Capture the cell that displays the provided text and extract its (x, y) central coordinate. 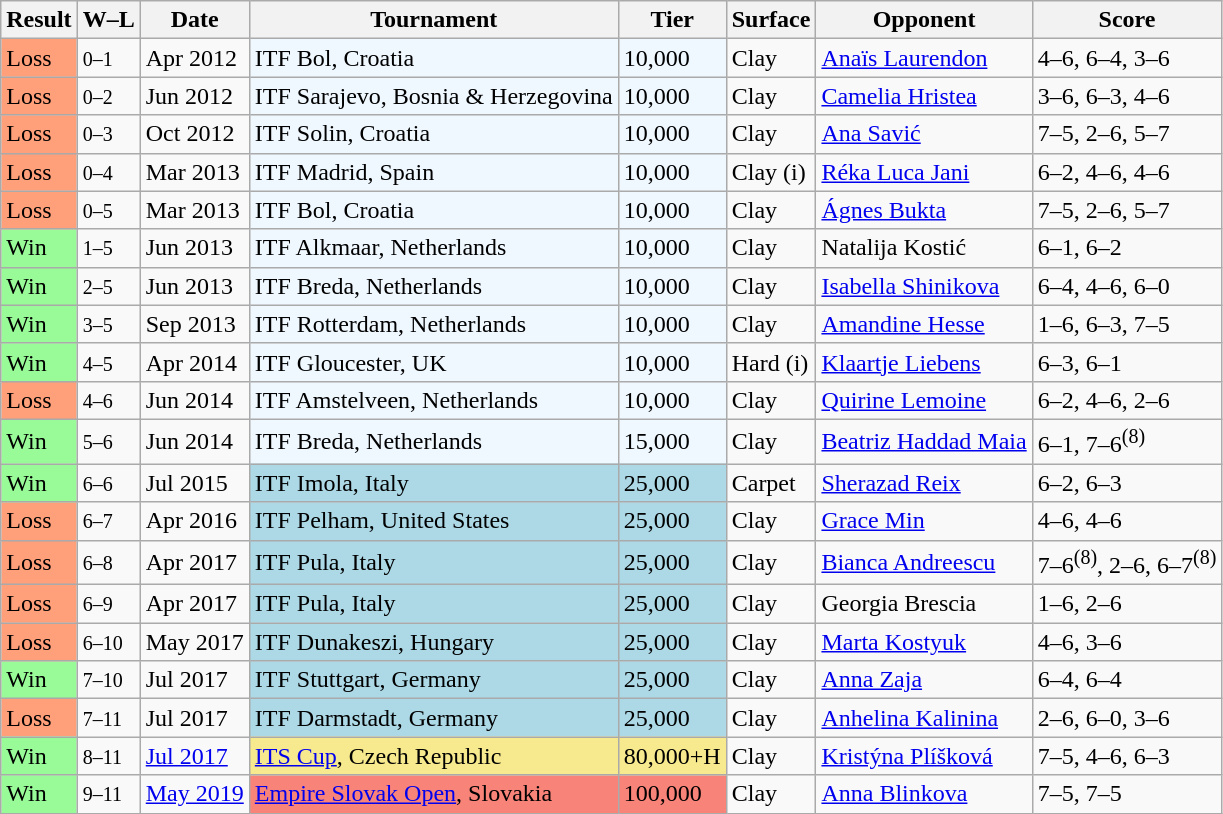
15,000 (672, 442)
Oct 2012 (194, 134)
7–10 (108, 680)
ITF Madrid, Spain (434, 172)
6–2, 4–6, 4–6 (1127, 172)
9–11 (108, 794)
80,000+H (672, 756)
Tournament (434, 20)
ITF Darmstadt, Germany (434, 718)
6–9 (108, 604)
7–5, 7–5 (1127, 794)
0–5 (108, 210)
W–L (108, 20)
Opponent (924, 20)
ITF Pelham, United States (434, 521)
4–6 (108, 400)
Klaartje Liebens (924, 362)
0–2 (108, 96)
ITF Dunakeszi, Hungary (434, 642)
Amandine Hesse (924, 324)
Beatriz Haddad Maia (924, 442)
Jul 2015 (194, 483)
ITF Alkmaar, Netherlands (434, 248)
100,000 (672, 794)
6–10 (108, 642)
Sep 2013 (194, 324)
Anaïs Laurendon (924, 58)
Quirine Lemoine (924, 400)
Georgia Brescia (924, 604)
6–1, 7–6(8) (1127, 442)
Isabella Shinikova (924, 286)
6–4, 4–6, 6–0 (1127, 286)
Apr 2016 (194, 521)
Sherazad Reix (924, 483)
6–6 (108, 483)
ITF Imola, Italy (434, 483)
4–6, 3–6 (1127, 642)
5–6 (108, 442)
3–5 (108, 324)
Bianca Andreescu (924, 562)
Result (39, 20)
2–6, 6–0, 3–6 (1127, 718)
4–6, 4–6 (1127, 521)
Score (1127, 20)
Tier (672, 20)
Réka Luca Jani (924, 172)
ITF Stuttgart, Germany (434, 680)
2–5 (108, 286)
Anna Zaja (924, 680)
May 2019 (194, 794)
1–6, 6–3, 7–5 (1127, 324)
Hard (i) (771, 362)
1–6, 2–6 (1127, 604)
0–3 (108, 134)
6–8 (108, 562)
Natalija Kostić (924, 248)
Marta Kostyuk (924, 642)
6–3, 6–1 (1127, 362)
7–11 (108, 718)
ITF Solin, Croatia (434, 134)
ITF Amstelveen, Netherlands (434, 400)
8–11 (108, 756)
Kristýna Plíšková (924, 756)
Anna Blinkova (924, 794)
Carpet (771, 483)
Ana Savić (924, 134)
6–2, 6–3 (1127, 483)
3–6, 6–3, 4–6 (1127, 96)
ITF Rotterdam, Netherlands (434, 324)
4–6, 6–4, 3–6 (1127, 58)
7–6(8), 2–6, 6–7(8) (1127, 562)
Camelia Hristea (924, 96)
6–7 (108, 521)
6–4, 6–4 (1127, 680)
6–1, 6–2 (1127, 248)
Apr 2014 (194, 362)
ITS Cup, Czech Republic (434, 756)
Apr 2012 (194, 58)
0–4 (108, 172)
Anhelina Kalinina (924, 718)
May 2017 (194, 642)
ITF Gloucester, UK (434, 362)
1–5 (108, 248)
Date (194, 20)
4–5 (108, 362)
Clay (i) (771, 172)
Grace Min (924, 521)
ITF Sarajevo, Bosnia & Herzegovina (434, 96)
Surface (771, 20)
Jun 2012 (194, 96)
Empire Slovak Open, Slovakia (434, 794)
0–1 (108, 58)
6–2, 4–6, 2–6 (1127, 400)
Ágnes Bukta (924, 210)
7–5, 4–6, 6–3 (1127, 756)
